Return (X, Y) of the center of cell containing provided text 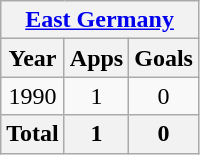
Apps (96, 58)
1990 (33, 96)
Year (33, 58)
Total (33, 134)
East Germany (100, 20)
Goals (164, 58)
